Find where the given text appears and provide that cell's center as (x, y) coordinate. 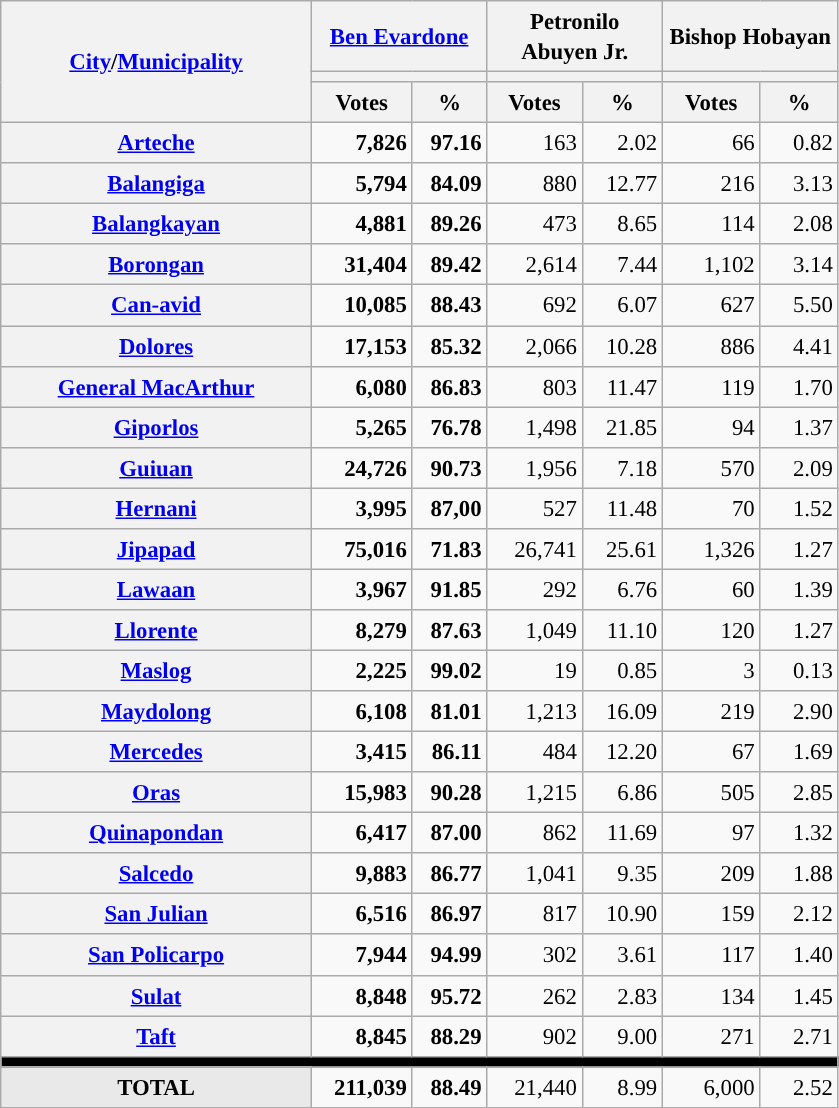
81.01 (450, 712)
163 (534, 144)
25.61 (622, 550)
12.20 (622, 752)
292 (534, 590)
2.90 (799, 712)
97 (712, 834)
91.85 (450, 590)
4.41 (799, 346)
8,279 (362, 630)
1,041 (534, 874)
Giporlos (156, 428)
570 (712, 468)
2.02 (622, 144)
88.49 (450, 1088)
505 (712, 792)
3,415 (362, 752)
1,049 (534, 630)
2.08 (799, 224)
2.85 (799, 792)
211,039 (362, 1088)
262 (534, 996)
16.09 (622, 712)
San Policarpo (156, 956)
9,883 (362, 874)
86.83 (450, 386)
67 (712, 752)
8,848 (362, 996)
Oras (156, 792)
527 (534, 508)
Jipapad (156, 550)
1.88 (799, 874)
4,881 (362, 224)
60 (712, 590)
627 (712, 306)
6,000 (712, 1088)
11.47 (622, 386)
94 (712, 428)
2.12 (799, 914)
1,215 (534, 792)
302 (534, 956)
120 (712, 630)
1.45 (799, 996)
Balangkayan (156, 224)
95.72 (450, 996)
1.69 (799, 752)
Lawaan (156, 590)
1,498 (534, 428)
Maslog (156, 670)
71.83 (450, 550)
1,956 (534, 468)
Llorente (156, 630)
31,404 (362, 264)
86.97 (450, 914)
473 (534, 224)
94.99 (450, 956)
216 (712, 184)
1.39 (799, 590)
97.16 (450, 144)
88.29 (450, 1036)
75,016 (362, 550)
66 (712, 144)
159 (712, 914)
0.82 (799, 144)
21.85 (622, 428)
209 (712, 874)
9.35 (622, 874)
84.09 (450, 184)
General MacArthur (156, 386)
3,967 (362, 590)
134 (712, 996)
2.71 (799, 1036)
2.83 (622, 996)
8.99 (622, 1088)
2,225 (362, 670)
1.32 (799, 834)
76.78 (450, 428)
87,00 (450, 508)
19 (534, 670)
114 (712, 224)
12.77 (622, 184)
Dolores (156, 346)
Maydolong (156, 712)
Quinapondan (156, 834)
Taft (156, 1036)
2,614 (534, 264)
0.13 (799, 670)
Borongan (156, 264)
Petronilo Abuyen Jr. (575, 36)
880 (534, 184)
90.73 (450, 468)
Mercedes (156, 752)
99.02 (450, 670)
3.14 (799, 264)
Arteche (156, 144)
11.48 (622, 508)
Bishop Hobayan (751, 36)
City/Municipality (156, 62)
3 (712, 670)
692 (534, 306)
2.09 (799, 468)
3.13 (799, 184)
Sulat (156, 996)
11.10 (622, 630)
8.65 (622, 224)
26,741 (534, 550)
5,794 (362, 184)
7,944 (362, 956)
817 (534, 914)
70 (712, 508)
6.07 (622, 306)
117 (712, 956)
862 (534, 834)
2,066 (534, 346)
11.69 (622, 834)
10.90 (622, 914)
119 (712, 386)
219 (712, 712)
2.52 (799, 1088)
6,108 (362, 712)
886 (712, 346)
7.44 (622, 264)
8,845 (362, 1036)
803 (534, 386)
271 (712, 1036)
89.42 (450, 264)
TOTAL (156, 1088)
17,153 (362, 346)
1,213 (534, 712)
15,983 (362, 792)
Balangiga (156, 184)
6.76 (622, 590)
86.11 (450, 752)
Ben Evardone (399, 36)
10.28 (622, 346)
87.63 (450, 630)
Hernani (156, 508)
San Julian (156, 914)
1.37 (799, 428)
Guiuan (156, 468)
1,326 (712, 550)
88.43 (450, 306)
3,995 (362, 508)
85.32 (450, 346)
10,085 (362, 306)
9.00 (622, 1036)
7.18 (622, 468)
5,265 (362, 428)
21,440 (534, 1088)
7,826 (362, 144)
1,102 (712, 264)
Salcedo (156, 874)
87.00 (450, 834)
1.52 (799, 508)
5.50 (799, 306)
86.77 (450, 874)
6,516 (362, 914)
90.28 (450, 792)
3.61 (622, 956)
0.85 (622, 670)
1.40 (799, 956)
902 (534, 1036)
89.26 (450, 224)
6,080 (362, 386)
6,417 (362, 834)
1.70 (799, 386)
24,726 (362, 468)
6.86 (622, 792)
Can-avid (156, 306)
484 (534, 752)
